Scan for the cell matching the given text and deliver its (x, y) coordinate at center. 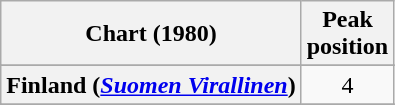
Finland (Suomen Virallinen) (151, 85)
Chart (1980) (151, 34)
Peakposition (347, 34)
4 (347, 85)
